For the text-containing cell, return its midpoint in [X, Y] coordinate format. 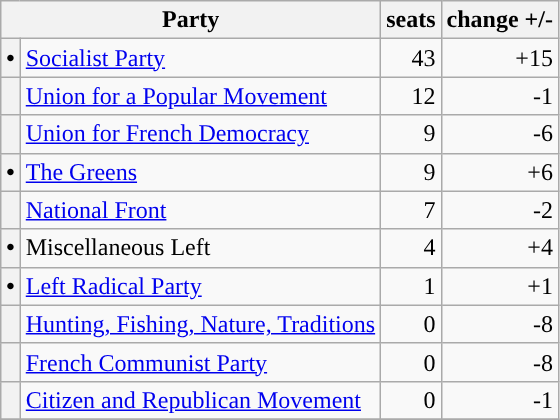
Miscellaneous Left [200, 248]
-6 [500, 134]
French Communist Party [200, 362]
12 [411, 96]
7 [411, 210]
+6 [500, 172]
National Front [200, 210]
change +/- [500, 20]
The Greens [200, 172]
+15 [500, 58]
Party [191, 20]
43 [411, 58]
Union for a Popular Movement [200, 96]
Union for French Democracy [200, 134]
Hunting, Fishing, Nature, Traditions [200, 324]
Citizen and Republican Movement [200, 400]
+1 [500, 286]
-2 [500, 210]
Left Radical Party [200, 286]
+4 [500, 248]
seats [411, 20]
Socialist Party [200, 58]
1 [411, 286]
4 [411, 248]
